Capture the cell that displays the provided text and extract its (x, y) central coordinate. 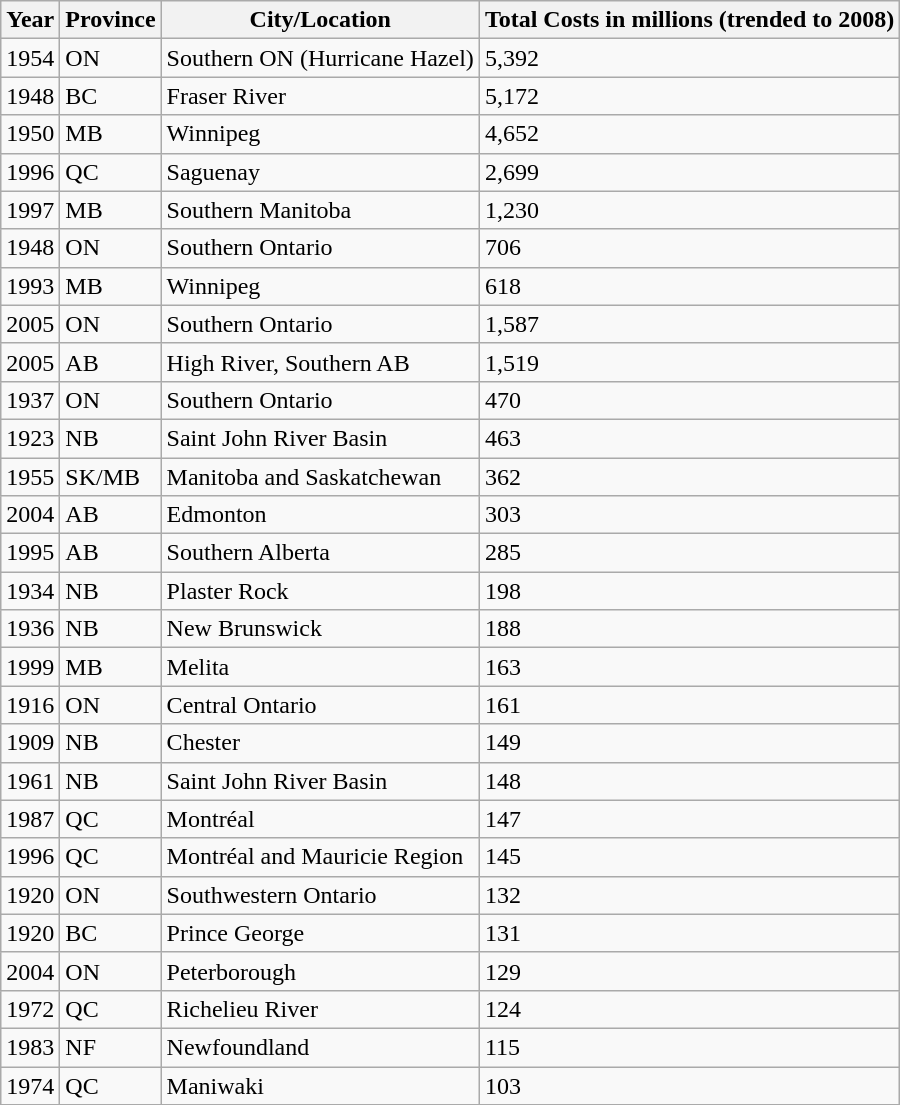
NF (110, 1047)
Saguenay (320, 172)
149 (689, 743)
1974 (30, 1085)
City/Location (320, 20)
1954 (30, 58)
115 (689, 1047)
1961 (30, 781)
Melita (320, 667)
Prince George (320, 933)
124 (689, 1009)
1972 (30, 1009)
129 (689, 971)
Maniwaki (320, 1085)
Central Ontario (320, 705)
Montréal (320, 819)
1909 (30, 743)
1987 (30, 819)
1983 (30, 1047)
Plaster Rock (320, 591)
New Brunswick (320, 629)
5,172 (689, 96)
High River, Southern AB (320, 362)
1950 (30, 134)
1955 (30, 477)
132 (689, 895)
Chester (320, 743)
Province (110, 20)
1997 (30, 210)
Montréal and Mauricie Region (320, 857)
145 (689, 857)
470 (689, 400)
1,587 (689, 324)
362 (689, 477)
1995 (30, 553)
Total Costs in millions (trended to 2008) (689, 20)
1916 (30, 705)
Edmonton (320, 515)
Southern ON (Hurricane Hazel) (320, 58)
Peterborough (320, 971)
148 (689, 781)
Fraser River (320, 96)
Richelieu River (320, 1009)
303 (689, 515)
163 (689, 667)
188 (689, 629)
1,519 (689, 362)
198 (689, 591)
1,230 (689, 210)
1936 (30, 629)
618 (689, 286)
Southern Alberta (320, 553)
Newfoundland (320, 1047)
5,392 (689, 58)
1993 (30, 286)
Southwestern Ontario (320, 895)
131 (689, 933)
1934 (30, 591)
161 (689, 705)
147 (689, 819)
Southern Manitoba (320, 210)
Manitoba and Saskatchewan (320, 477)
463 (689, 438)
1999 (30, 667)
4,652 (689, 134)
SK/MB (110, 477)
1923 (30, 438)
103 (689, 1085)
706 (689, 248)
1937 (30, 400)
2,699 (689, 172)
285 (689, 553)
Year (30, 20)
